Identify which cell holds the provided text, then report its (X, Y) central coordinate. 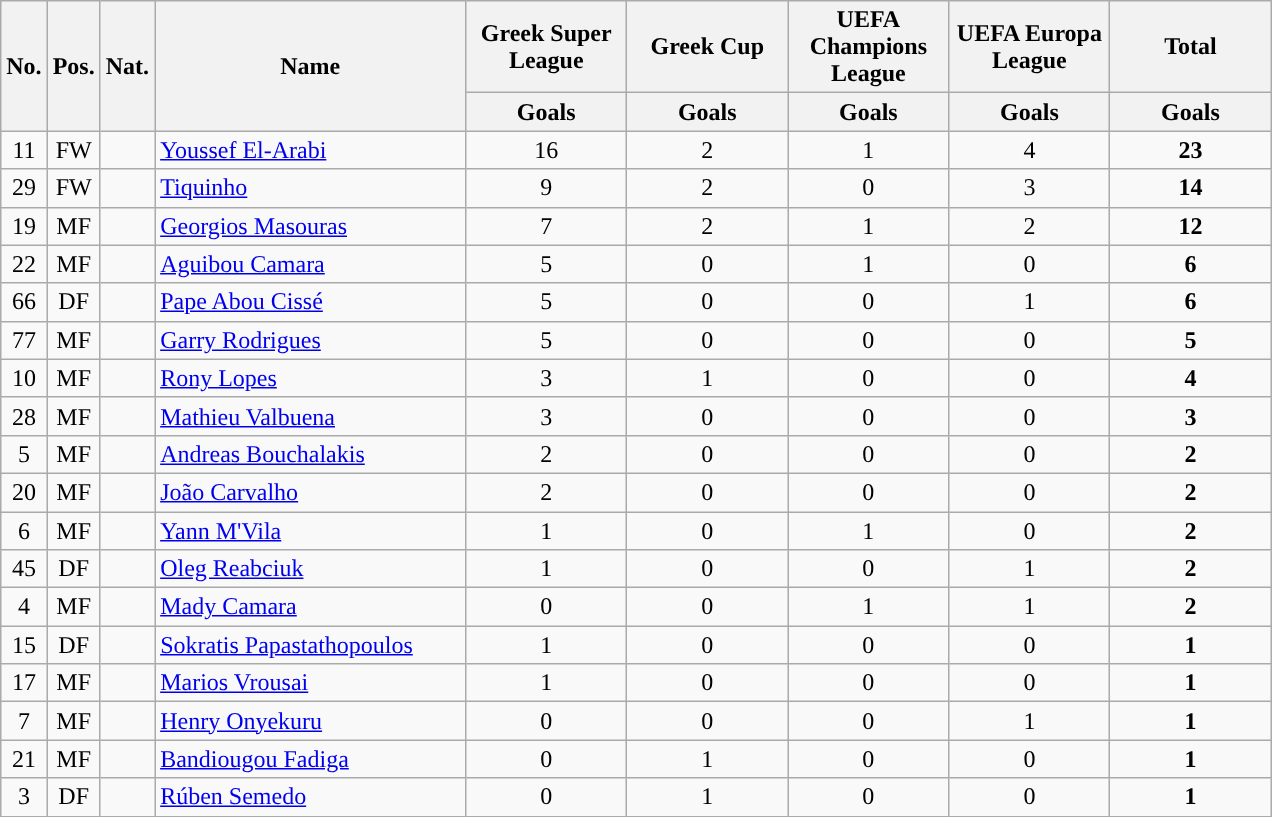
Aguibou Camara (310, 264)
22 (24, 264)
Andreas Bouchalakis (310, 454)
UEFA Champions League (868, 47)
Mady Camara (310, 607)
Greek Super League (546, 47)
Total (1190, 47)
Mathieu Valbuena (310, 416)
Rúben Semedo (310, 797)
Yann M'Vila (310, 531)
9 (546, 188)
Pos. (74, 66)
Youssef El-Arabi (310, 150)
21 (24, 759)
66 (24, 302)
23 (1190, 150)
Name (310, 66)
João Carvalho (310, 492)
Garry Rodrigues (310, 340)
Georgios Masouras (310, 226)
Henry Onyekuru (310, 721)
19 (24, 226)
Tiquinho (310, 188)
Greek Cup (708, 47)
10 (24, 378)
Rony Lopes (310, 378)
77 (24, 340)
28 (24, 416)
12 (1190, 226)
14 (1190, 188)
20 (24, 492)
11 (24, 150)
Bandiougou Fadiga (310, 759)
Pape Abou Cissé (310, 302)
29 (24, 188)
No. (24, 66)
45 (24, 569)
Oleg Reabciuk (310, 569)
Sokratis Papastathopoulos (310, 645)
15 (24, 645)
17 (24, 683)
Marios Vrousai (310, 683)
UEFA Europa League (1030, 47)
16 (546, 150)
Nat. (127, 66)
